Identify which cell holds the provided text, then report its [x, y] central coordinate. 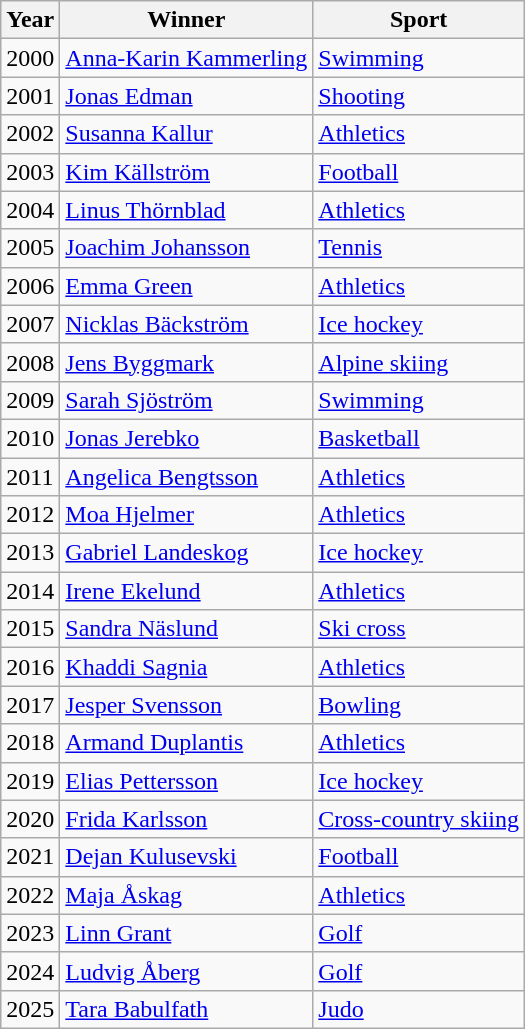
Alpine skiing [419, 362]
Angelica Bengtsson [186, 477]
2021 [30, 857]
2005 [30, 248]
2018 [30, 743]
Emma Green [186, 286]
2003 [30, 172]
Jonas Edman [186, 96]
Tennis [419, 248]
Ski cross [419, 629]
2022 [30, 895]
Jens Byggmark [186, 362]
2020 [30, 819]
2014 [30, 591]
Nicklas Bäckström [186, 324]
Frida Karlsson [186, 819]
2000 [30, 58]
Bowling [419, 705]
2008 [30, 362]
2004 [30, 210]
Judo [419, 1009]
Kim Källström [186, 172]
Maja Åskag [186, 895]
Jonas Jerebko [186, 438]
2019 [30, 781]
Linn Grant [186, 933]
2012 [30, 515]
2013 [30, 553]
Sandra Näslund [186, 629]
2007 [30, 324]
Jesper Svensson [186, 705]
Armand Duplantis [186, 743]
Year [30, 20]
2016 [30, 667]
2015 [30, 629]
Tara Babulfath [186, 1009]
2023 [30, 933]
Moa Hjelmer [186, 515]
Sarah Sjöström [186, 400]
2011 [30, 477]
Basketball [419, 438]
Gabriel Landeskog [186, 553]
Dejan Kulusevski [186, 857]
2017 [30, 705]
Khaddi Sagnia [186, 667]
Cross-country skiing [419, 819]
2010 [30, 438]
Irene Ekelund [186, 591]
2009 [30, 400]
Anna-Karin Kammerling [186, 58]
2025 [30, 1009]
2006 [30, 286]
2024 [30, 971]
Sport [419, 20]
Winner [186, 20]
Ludvig Åberg [186, 971]
2001 [30, 96]
Joachim Johansson [186, 248]
Susanna Kallur [186, 134]
Shooting [419, 96]
2002 [30, 134]
Linus Thörnblad [186, 210]
Elias Pettersson [186, 781]
